Return (X, Y) of the center of cell containing provided text 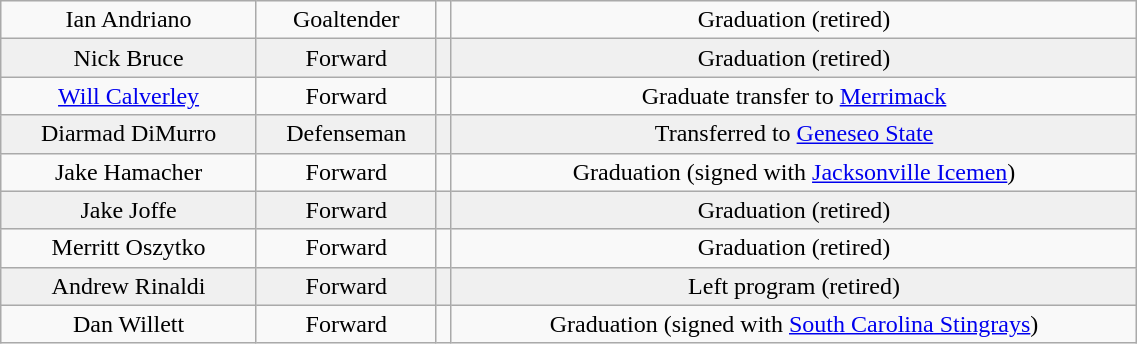
Ian Andriano (129, 20)
Transferred to Geneseo State (794, 134)
Left program (retired) (794, 286)
Graduation (signed with South Carolina Stingrays) (794, 324)
Dan Willett (129, 324)
Jake Hamacher (129, 172)
Graduation (signed with Jacksonville Icemen) (794, 172)
Diarmad DiMurro (129, 134)
Will Calverley (129, 96)
Goaltender (346, 20)
Defenseman (346, 134)
Jake Joffe (129, 210)
Graduate transfer to Merrimack (794, 96)
Merritt Oszytko (129, 248)
Andrew Rinaldi (129, 286)
Nick Bruce (129, 58)
